Return (x, y) of the center of cell containing provided text 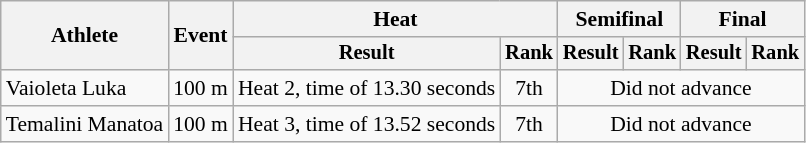
Temalini Manatoa (84, 124)
Heat 2, time of 13.30 seconds (366, 88)
Semifinal (620, 19)
Event (200, 36)
Final (742, 19)
Athlete (84, 36)
Heat 3, time of 13.52 seconds (366, 124)
Vaioleta Luka (84, 88)
Heat (396, 19)
